For the text-containing cell, return its midpoint in [X, Y] coordinate format. 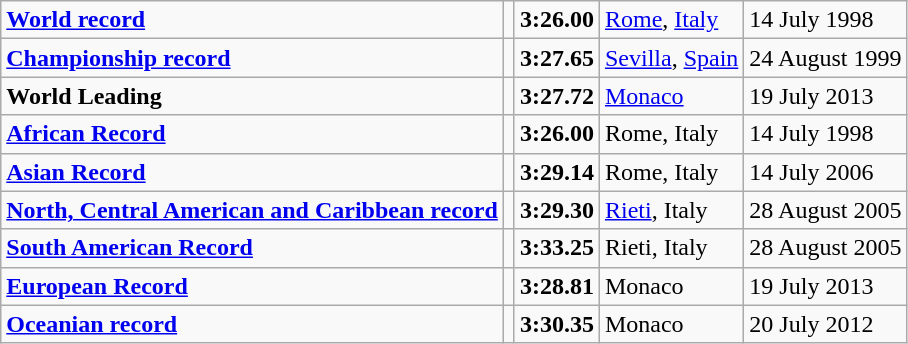
World record [252, 20]
Sevilla, Spain [671, 58]
European Record [252, 286]
3:29.30 [556, 210]
3:33.25 [556, 248]
24 August 1999 [826, 58]
African Record [252, 134]
Asian Record [252, 172]
3:27.65 [556, 58]
Championship record [252, 58]
3:27.72 [556, 96]
3:28.81 [556, 286]
South American Record [252, 248]
Oceanian record [252, 324]
World Leading [252, 96]
20 July 2012 [826, 324]
3:30.35 [556, 324]
3:29.14 [556, 172]
14 July 2006 [826, 172]
North, Central American and Caribbean record [252, 210]
